Extract the (x, y) coordinate from the center of the cell holding the provided text.  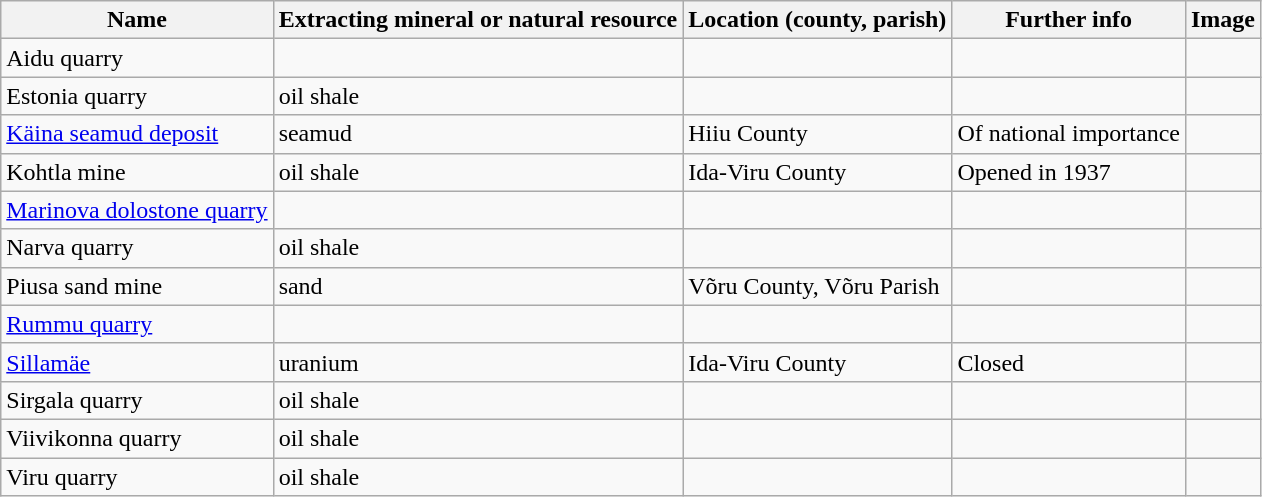
Marinova dolostone quarry (137, 210)
uranium (478, 362)
Sirgala quarry (137, 400)
Narva quarry (137, 248)
Of national importance (1069, 134)
Closed (1069, 362)
Kohtla mine (137, 172)
Estonia quarry (137, 96)
Sillamäe (137, 362)
Viru quarry (137, 477)
Piusa sand mine (137, 286)
seamud (478, 134)
sand (478, 286)
Further info (1069, 20)
Name (137, 20)
Hiiu County (818, 134)
Opened in 1937 (1069, 172)
Aidu quarry (137, 58)
Image (1222, 20)
Extracting mineral or natural resource (478, 20)
Location (county, parish) (818, 20)
Viivikonna quarry (137, 438)
Käina seamud deposit (137, 134)
Võru County, Võru Parish (818, 286)
Rummu quarry (137, 324)
